Pinpoint the cell where the given text exists, returning its (X, Y) midpoint coordinate. 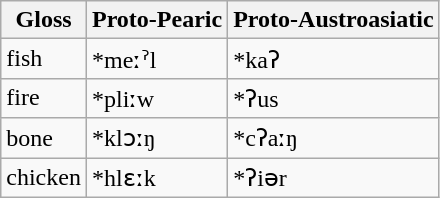
*klɔːŋ (156, 138)
Gloss (44, 20)
chicken (44, 178)
*pliːw (156, 98)
*hlɛːk (156, 178)
*ʔus (334, 98)
Proto-Austroasiatic (334, 20)
*kaʔ (334, 59)
fish (44, 59)
*cʔaːŋ (334, 138)
*meːˀl (156, 59)
*ʔiər (334, 178)
bone (44, 138)
Proto-Pearic (156, 20)
fire (44, 98)
